Return the [x, y] coordinate for the center point of the cell that contains the specified text.  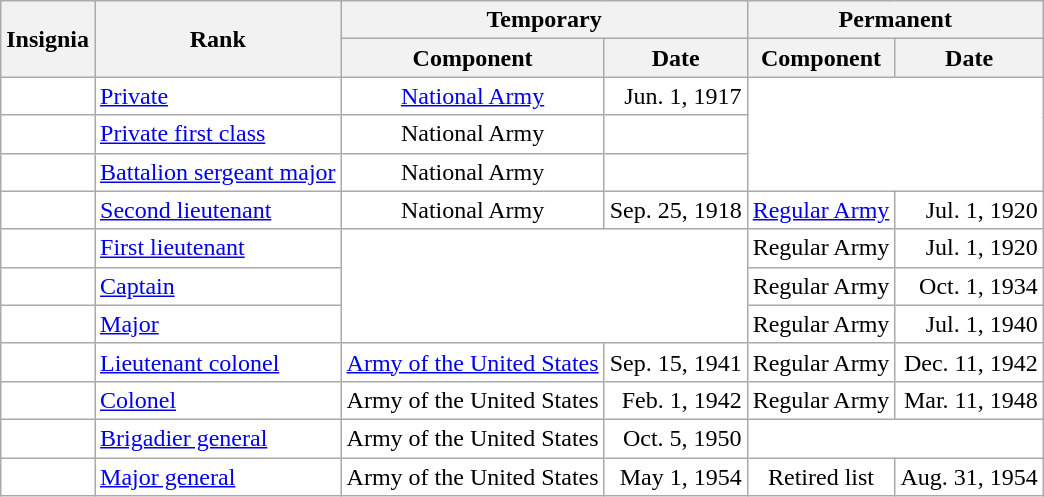
Private [218, 96]
Sep. 25, 1918 [676, 210]
Oct. 5, 1950 [676, 438]
Aug. 31, 1954 [969, 477]
Battalion sergeant major [218, 172]
Brigadier general [218, 438]
Major general [218, 477]
Jun. 1, 1917 [676, 96]
Mar. 11, 1948 [969, 400]
Temporary [544, 20]
May 1, 1954 [676, 477]
Retired list [821, 477]
Insignia [48, 39]
Rank [218, 39]
Sep. 15, 1941 [676, 362]
Permanent [895, 20]
Major [218, 324]
Jul. 1, 1940 [969, 324]
Private first class [218, 134]
Captain [218, 286]
Oct. 1, 1934 [969, 286]
Lieutenant colonel [218, 362]
Dec. 11, 1942 [969, 362]
Feb. 1, 1942 [676, 400]
First lieutenant [218, 248]
Second lieutenant [218, 210]
Colonel [218, 400]
